Search for the cell housing the specified text and yield its [x, y] center coordinate. 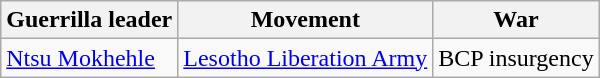
BCP insurgency [516, 58]
Guerrilla leader [90, 20]
Movement [306, 20]
Lesotho Liberation Army [306, 58]
War [516, 20]
Ntsu Mokhehle [90, 58]
